Return the [X, Y] coordinate for the center point of the cell that contains the specified text.  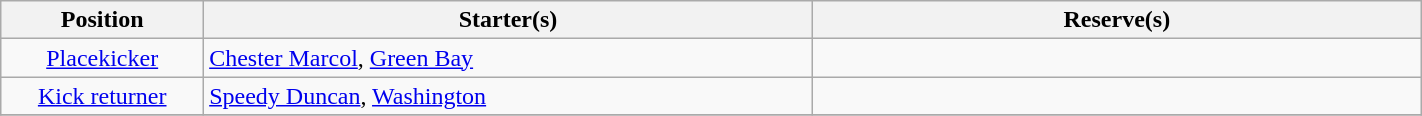
Chester Marcol, Green Bay [508, 58]
Starter(s) [508, 20]
Reserve(s) [1116, 20]
Placekicker [102, 58]
Position [102, 20]
Speedy Duncan, Washington [508, 96]
Kick returner [102, 96]
